Output the (X, Y) coordinate of the center of the cell containing the given text.  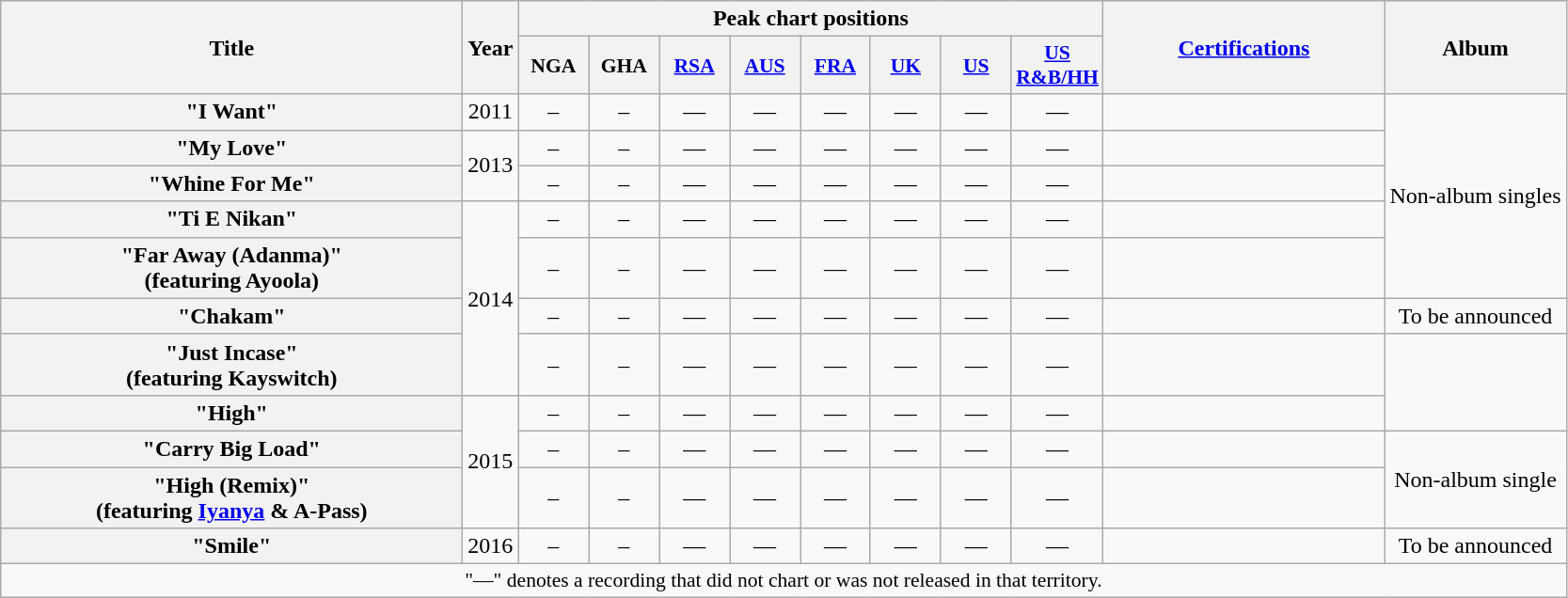
FRA (835, 66)
"I Want" (231, 112)
2014 (491, 298)
USR&B/HH (1057, 66)
Title (231, 47)
"Whine For Me" (231, 183)
"My Love" (231, 148)
"Chakam" (231, 316)
UK (905, 66)
Certifications (1243, 47)
Year (491, 47)
"Just Incase"(featuring Kayswitch) (231, 365)
NGA (553, 66)
"High" (231, 413)
2016 (491, 546)
AUS (766, 66)
2013 (491, 165)
"Far Away (Adanma)"(featuring Ayoola) (231, 267)
"Ti E Nikan" (231, 219)
"—" denotes a recording that did not chart or was not released in that territory. (784, 581)
"Carry Big Load" (231, 448)
2011 (491, 112)
2015 (491, 461)
US (976, 66)
RSA (694, 66)
GHA (625, 66)
Non-album single (1475, 480)
"Smile" (231, 546)
"High (Remix)"(featuring Iyanya & A-Pass) (231, 496)
Album (1475, 47)
Non-album singles (1475, 196)
Peak chart positions (811, 19)
